Find where the given text appears and provide that cell's center as (X, Y) coordinate. 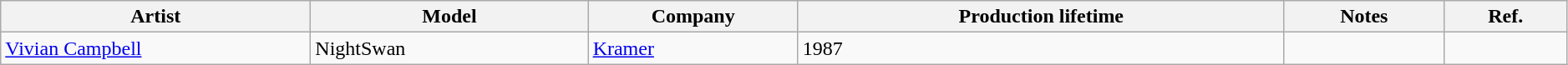
Notes (1363, 17)
Model (449, 17)
Production lifetime (1041, 17)
Artist (155, 17)
NightSwan (449, 48)
Ref. (1505, 17)
1987 (1041, 48)
Vivian Campbell (155, 48)
Kramer (693, 48)
Company (693, 17)
